Extract the (x, y) coordinate from the center of the cell holding the provided text.  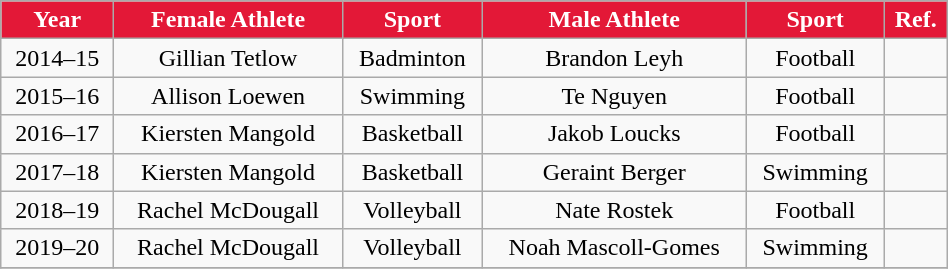
Allison Loewen (228, 96)
2019–20 (58, 248)
Nate Rostek (614, 210)
Te Nguyen (614, 96)
2015–16 (58, 96)
Male Athlete (614, 20)
Jakob Loucks (614, 134)
Gillian Tetlow (228, 58)
Ref. (916, 20)
2016–17 (58, 134)
Female Athlete (228, 20)
2017–18 (58, 172)
Badminton (413, 58)
2014–15 (58, 58)
2018–19 (58, 210)
Geraint Berger (614, 172)
Brandon Leyh (614, 58)
Year (58, 20)
Noah Mascoll-Gomes (614, 248)
